Output the [x, y] coordinate of the center of the cell containing the given text.  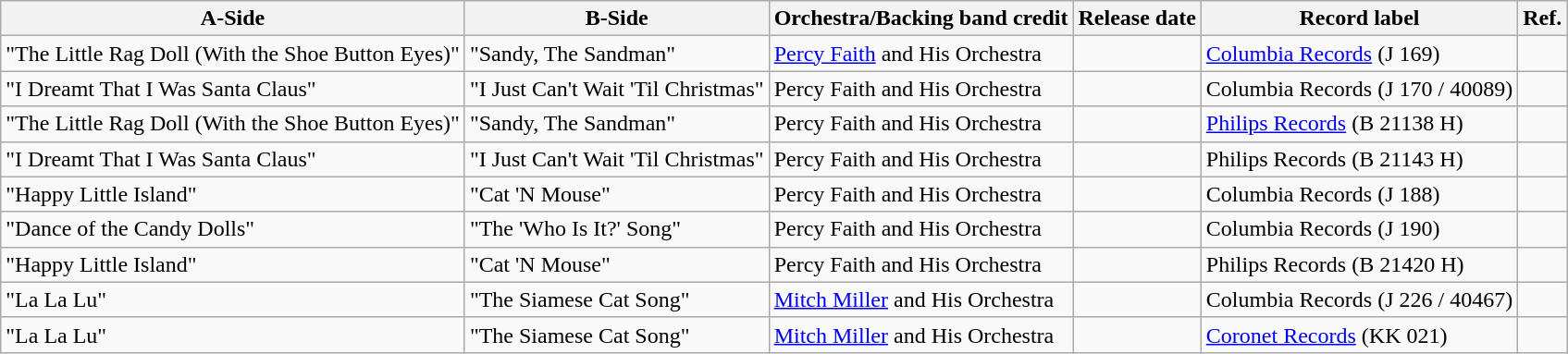
Record label [1359, 18]
Orchestra/Backing band credit [921, 18]
Columbia Records (J 169) [1359, 54]
Columbia Records (J 190) [1359, 229]
"The 'Who Is It?' Song" [616, 229]
Philips Records (B 21143 H) [1359, 159]
Columbia Records (J 170 / 40089) [1359, 89]
Philips Records (B 21420 H) [1359, 264]
Columbia Records (J 188) [1359, 194]
Columbia Records (J 226 / 40467) [1359, 299]
Philips Records (B 21138 H) [1359, 124]
Ref. [1543, 18]
"Dance of the Candy Dolls" [233, 229]
Coronet Records (KK 021) [1359, 335]
Release date [1137, 18]
A-Side [233, 18]
B-Side [616, 18]
